Output the (X, Y) coordinate of the center of the cell containing the given text.  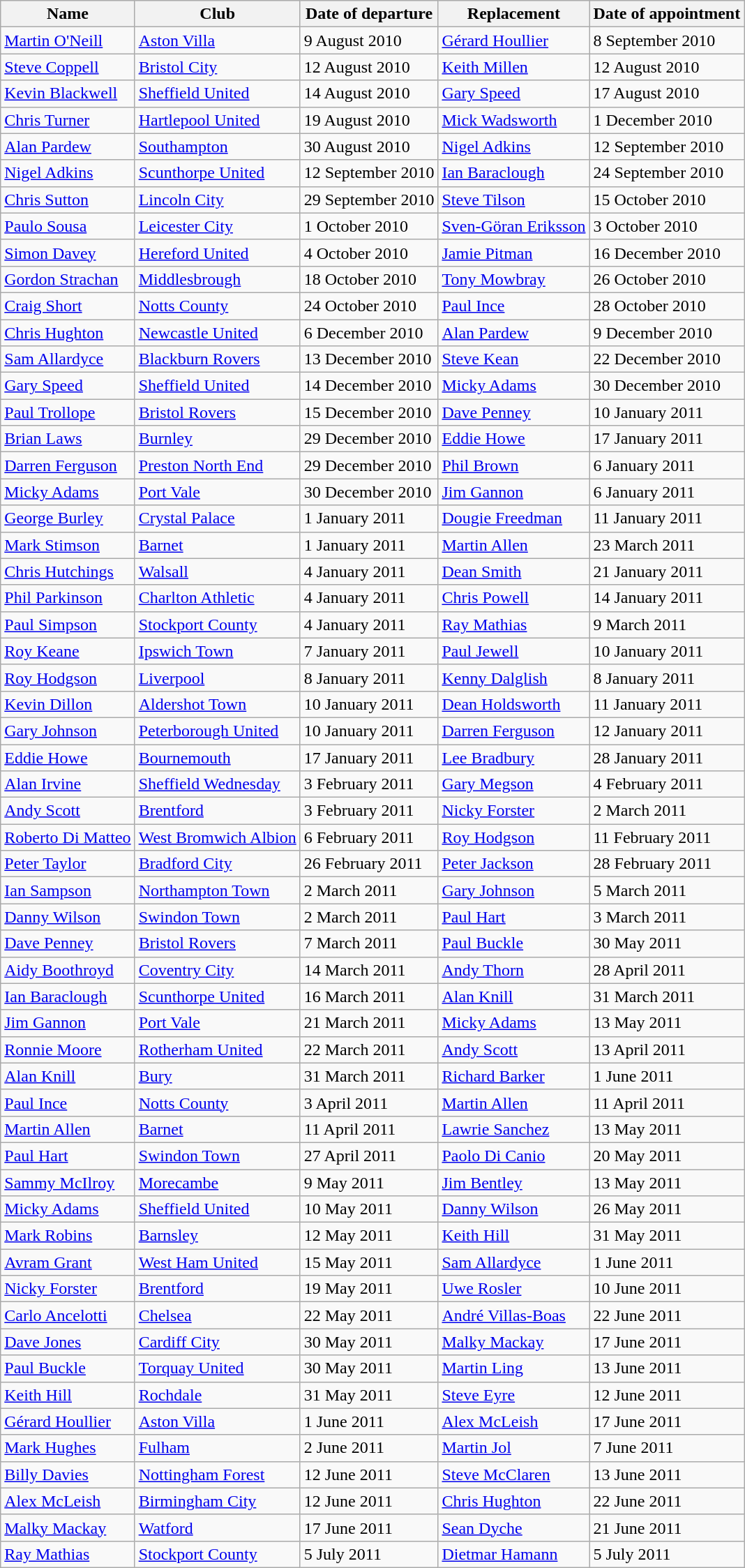
26 October 2010 (667, 279)
Barnsley (218, 1236)
14 August 2010 (369, 94)
Mick Wadsworth (513, 120)
16 December 2010 (667, 253)
Phil Parkinson (68, 598)
30 August 2010 (369, 147)
André Villas-Boas (513, 1315)
Roy Keane (68, 651)
Alan Irvine (68, 784)
3 October 2010 (667, 226)
Paul Trollope (68, 412)
Lawrie Sanchez (513, 1129)
Lee Bradbury (513, 757)
Martin Ling (513, 1368)
23 March 2011 (667, 545)
17 August 2010 (667, 94)
Sean Dyche (513, 1528)
10 June 2011 (667, 1289)
Northampton Town (218, 890)
Brian Laws (68, 439)
22 March 2011 (369, 1050)
Phil Brown (513, 465)
Dietmar Hamann (513, 1554)
Simon Davey (68, 253)
Torquay United (218, 1368)
Kevin Dillon (68, 704)
12 May 2011 (369, 1236)
Sammy McIlroy (68, 1183)
Paolo Di Canio (513, 1156)
West Bromwich Albion (218, 837)
West Ham United (218, 1262)
1 October 2010 (369, 226)
Mark Hughes (68, 1448)
7 March 2011 (369, 943)
9 December 2010 (667, 333)
7 June 2011 (667, 1448)
Chelsea (218, 1315)
Walsall (218, 572)
24 October 2010 (369, 306)
Replacement (513, 14)
Chris Powell (513, 598)
Chris Turner (68, 120)
Name (68, 14)
Steve Kean (513, 359)
Peterborough United (218, 731)
19 May 2011 (369, 1289)
4 February 2011 (667, 784)
21 March 2011 (369, 1023)
Bradford City (218, 864)
Crystal Palace (218, 518)
3 March 2011 (667, 917)
Tony Mowbray (513, 279)
Morecambe (218, 1183)
Steve Coppell (68, 67)
Keith Millen (513, 67)
1 December 2010 (667, 120)
Kevin Blackwell (68, 94)
Bristol City (218, 67)
22 May 2011 (369, 1315)
Nottingham Forest (218, 1474)
Date of departure (369, 14)
26 February 2011 (369, 864)
Craig Short (68, 306)
6 December 2010 (369, 333)
Andy Thorn (513, 970)
13 April 2011 (667, 1050)
15 October 2010 (667, 200)
24 September 2010 (667, 173)
Dougie Freedman (513, 518)
Steve McClaren (513, 1474)
Gary Megson (513, 784)
George Burley (68, 518)
Burnley (218, 439)
19 August 2010 (369, 120)
Sheffield Wednesday (218, 784)
28 April 2011 (667, 970)
Bournemouth (218, 757)
Middlesbrough (218, 279)
Date of appointment (667, 14)
Hartlepool United (218, 120)
10 May 2011 (369, 1209)
9 May 2011 (369, 1183)
Sven-Göran Eriksson (513, 226)
Richard Barker (513, 1076)
11 February 2011 (667, 837)
Aidy Boothroyd (68, 970)
Peter Jackson (513, 864)
6 February 2011 (369, 837)
Leicester City (218, 226)
Ronnie Moore (68, 1050)
16 March 2011 (369, 996)
12 January 2011 (667, 731)
26 May 2011 (667, 1209)
Uwe Rosler (513, 1289)
Aldershot Town (218, 704)
13 December 2010 (369, 359)
Mark Robins (68, 1236)
27 April 2011 (369, 1156)
Fulham (218, 1448)
Mark Stimson (68, 545)
20 May 2011 (667, 1156)
Chris Hutchings (68, 572)
Bury (218, 1076)
Roberto Di Matteo (68, 837)
21 January 2011 (667, 572)
Gordon Strachan (68, 279)
Newcastle United (218, 333)
29 September 2010 (369, 200)
Dean Smith (513, 572)
Hereford United (218, 253)
Paul Simpson (68, 625)
Dave Jones (68, 1342)
Charlton Athletic (218, 598)
14 December 2010 (369, 386)
14 January 2011 (667, 598)
5 March 2011 (667, 890)
3 April 2011 (369, 1103)
21 June 2011 (667, 1528)
Blackburn Rovers (218, 359)
Avram Grant (68, 1262)
Lincoln City (218, 200)
2 June 2011 (369, 1448)
9 March 2011 (667, 625)
Ian Sampson (68, 890)
28 January 2011 (667, 757)
Jim Bentley (513, 1183)
Paul Jewell (513, 651)
Martin Jol (513, 1448)
Rotherham United (218, 1050)
15 May 2011 (369, 1262)
Watford (218, 1528)
Birmingham City (218, 1501)
22 December 2010 (667, 359)
Preston North End (218, 465)
Kenny Dalglish (513, 678)
7 January 2011 (369, 651)
Paulo Sousa (68, 226)
Southampton (218, 147)
Carlo Ancelotti (68, 1315)
Steve Tilson (513, 200)
Martin O'Neill (68, 40)
Peter Taylor (68, 864)
Coventry City (218, 970)
Chris Sutton (68, 200)
Rochdale (218, 1395)
15 December 2010 (369, 412)
28 February 2011 (667, 864)
28 October 2010 (667, 306)
Ipswich Town (218, 651)
4 October 2010 (369, 253)
8 September 2010 (667, 40)
Liverpool (218, 678)
Dean Holdsworth (513, 704)
Cardiff City (218, 1342)
14 March 2011 (369, 970)
9 August 2010 (369, 40)
18 October 2010 (369, 279)
Jamie Pitman (513, 253)
Steve Eyre (513, 1395)
Club (218, 14)
Billy Davies (68, 1474)
